Detect which cell encompasses the target text, then output its (x, y) center coordinate. 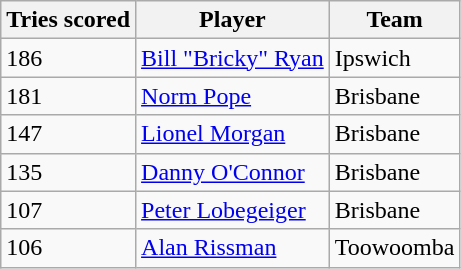
Lionel Morgan (233, 134)
Bill "Bricky" Ryan (233, 58)
Norm Pope (233, 96)
Toowoomba (394, 248)
147 (68, 134)
Team (394, 20)
Player (233, 20)
Ipswich (394, 58)
107 (68, 210)
181 (68, 96)
Peter Lobegeiger (233, 210)
Tries scored (68, 20)
Alan Rissman (233, 248)
135 (68, 172)
106 (68, 248)
186 (68, 58)
Danny O'Connor (233, 172)
